Determine the [X, Y] coordinate at the center of the cell enclosing the given text.  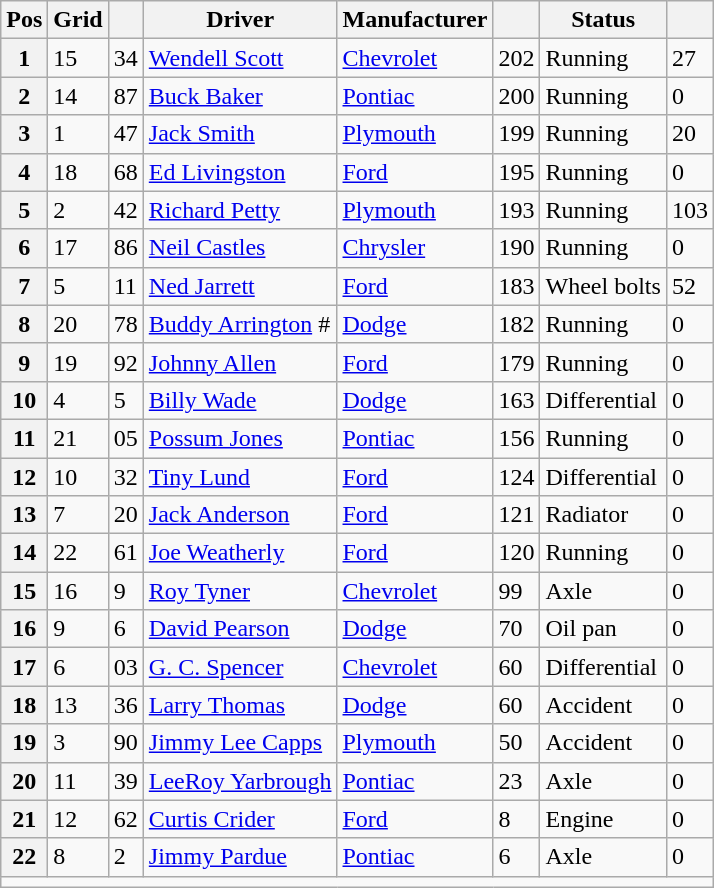
156 [516, 438]
Neil Castles [240, 248]
Jack Anderson [240, 515]
Wendell Scott [240, 58]
Wheel bolts [603, 286]
47 [126, 134]
179 [516, 362]
34 [126, 58]
182 [516, 324]
61 [126, 553]
195 [516, 172]
50 [516, 743]
Joe Weatherly [240, 553]
Ned Jarrett [240, 286]
Ed Livingston [240, 172]
Roy Tyner [240, 591]
199 [516, 134]
68 [126, 172]
78 [126, 324]
Billy Wade [240, 400]
Jimmy Pardue [240, 857]
70 [516, 629]
LeeRoy Yarbrough [240, 781]
23 [516, 781]
52 [690, 286]
Oil pan [603, 629]
Chrysler [415, 248]
Buddy Arrington # [240, 324]
05 [126, 438]
120 [516, 553]
Status [603, 20]
193 [516, 210]
Richard Petty [240, 210]
36 [126, 705]
Larry Thomas [240, 705]
92 [126, 362]
90 [126, 743]
62 [126, 819]
Curtis Crider [240, 819]
86 [126, 248]
Johnny Allen [240, 362]
Tiny Lund [240, 477]
183 [516, 286]
Jimmy Lee Capps [240, 743]
Pos [24, 20]
39 [126, 781]
G. C. Spencer [240, 667]
99 [516, 591]
121 [516, 515]
Manufacturer [415, 20]
124 [516, 477]
Buck Baker [240, 96]
200 [516, 96]
163 [516, 400]
190 [516, 248]
Driver [240, 20]
27 [690, 58]
Possum Jones [240, 438]
103 [690, 210]
Jack Smith [240, 134]
Radiator [603, 515]
Engine [603, 819]
87 [126, 96]
202 [516, 58]
32 [126, 477]
03 [126, 667]
Grid [78, 20]
David Pearson [240, 629]
42 [126, 210]
